Find where the given text appears and provide that cell's center as (X, Y) coordinate. 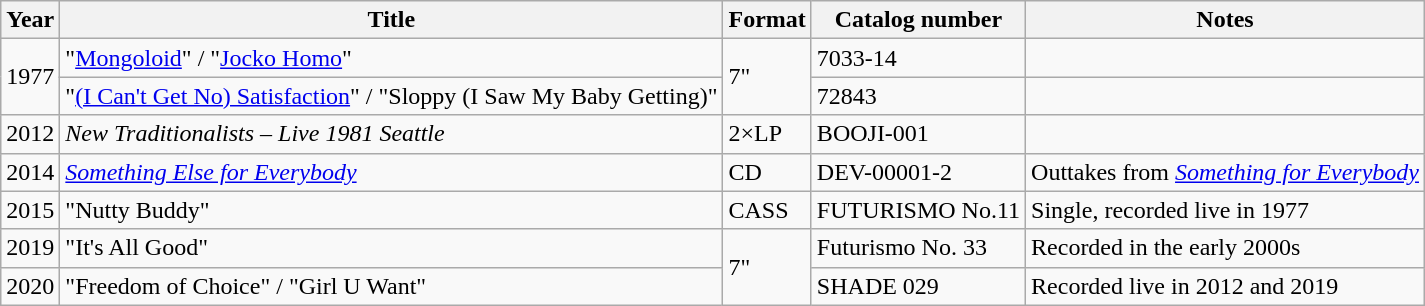
2015 (30, 210)
"Nutty Buddy" (392, 210)
Catalog number (918, 20)
Format (767, 20)
Recorded live in 2012 and 2019 (1226, 286)
2012 (30, 134)
Outtakes from Something for Everybody (1226, 172)
2019 (30, 248)
2014 (30, 172)
FUTURISMO No.11 (918, 210)
Notes (1226, 20)
72843 (918, 96)
CD (767, 172)
BOOJI-001 (918, 134)
"Mongoloid" / "Jocko Homo" (392, 58)
Year (30, 20)
1977 (30, 77)
Something Else for Everybody (392, 172)
DEV-00001-2 (918, 172)
7033-14 (918, 58)
Title (392, 20)
2×LP (767, 134)
New Traditionalists – Live 1981 Seattle (392, 134)
Futurismo No. 33 (918, 248)
"It's All Good" (392, 248)
Recorded in the early 2000s (1226, 248)
CASS (767, 210)
"(I Can't Get No) Satisfaction" / "Sloppy (I Saw My Baby Getting)" (392, 96)
"Freedom of Choice" / "Girl U Want" (392, 286)
Single, recorded live in 1977 (1226, 210)
2020 (30, 286)
SHADE 029 (918, 286)
